Return (X, Y) of the center of cell containing provided text 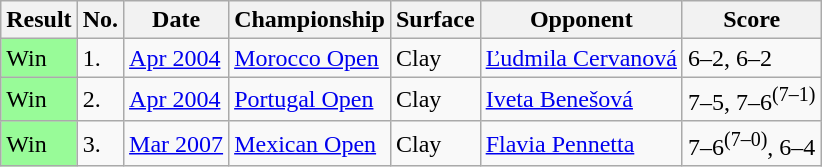
Ľudmila Cervanová (581, 58)
Result (39, 20)
6–2, 6–2 (751, 58)
Portugal Open (310, 100)
Date (176, 20)
1. (100, 58)
3. (100, 144)
2. (100, 100)
Mar 2007 (176, 144)
Mexican Open (310, 144)
Iveta Benešová (581, 100)
Surface (435, 20)
No. (100, 20)
Flavia Pennetta (581, 144)
7–5, 7–6(7–1) (751, 100)
7–6(7–0), 6–4 (751, 144)
Morocco Open (310, 58)
Score (751, 20)
Opponent (581, 20)
Championship (310, 20)
